Pinpoint the cell where the given text exists, returning its (x, y) midpoint coordinate. 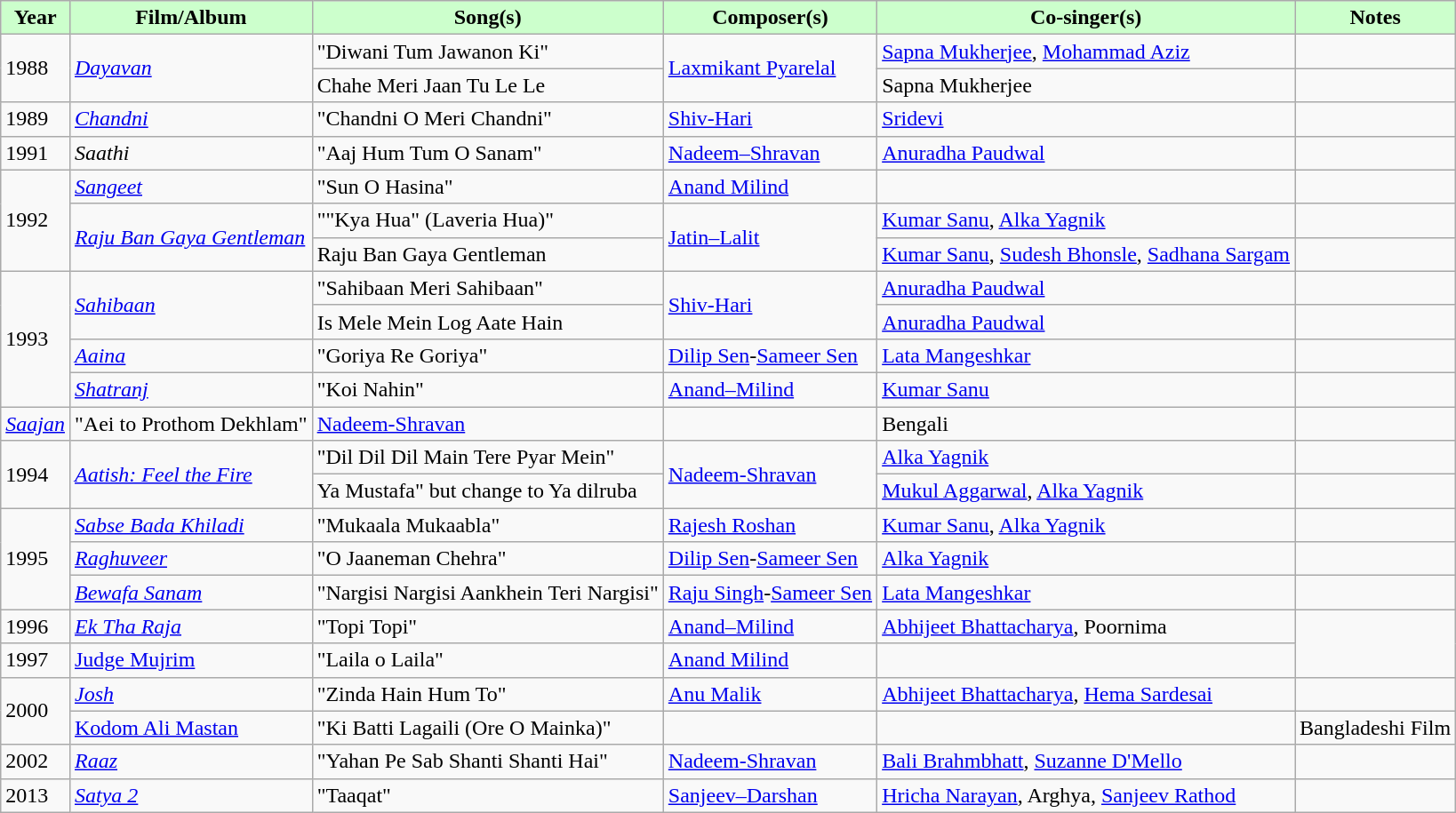
"Mukaala Mukaabla" (487, 525)
1988 (36, 68)
"Koi Nahin" (487, 389)
1995 (36, 559)
1991 (36, 153)
Saathi (190, 153)
"Sahibaan Meri Sahibaan" (487, 288)
Satya 2 (190, 795)
"Dil Dil Dil Main Tere Pyar Mein" (487, 458)
1992 (36, 220)
"O Jaaneman Chehra" (487, 559)
Hricha Narayan, Arghya, Sanjeev Rathod (1086, 795)
1997 (36, 660)
Abhijeet Bhattacharya, Poornima (1086, 626)
2013 (36, 795)
""Kya Hua" (Laveria Hua)" (487, 220)
Sahibaan (190, 305)
Sapna Mukherjee (1086, 85)
Notes (1376, 18)
Year (36, 18)
1994 (36, 474)
"Topi Topi" (487, 626)
Abhijeet Bhattacharya, Hema Sardesai (1086, 694)
Nadeem–Shravan (770, 153)
"Aei to Prothom Dekhlam" (190, 424)
"Aaj Hum Tum O Sanam" (487, 153)
"Ki Batti Lagaili (Ore O Mainka)" (487, 728)
Chandni (190, 119)
Raghuveer (190, 559)
Co-singer(s) (1086, 18)
1993 (36, 339)
Mukul Aggarwal, Alka Yagnik (1086, 491)
"Nargisi Nargisi Aankhein Teri Nargisi" (487, 593)
Ya Mustafa" but change to Ya dilruba (487, 491)
1996 (36, 626)
Bewafa Sanam (190, 593)
Kumar Sanu, Sudesh Bhonsle, Sadhana Sargam (1086, 254)
"Goriya Re Goriya" (487, 355)
2002 (36, 761)
Song(s) (487, 18)
Rajesh Roshan (770, 525)
Anu Malik (770, 694)
Sabse Bada Khiladi (190, 525)
Composer(s) (770, 18)
Bali Brahmbhatt, Suzanne D'Mello (1086, 761)
Bengali (1086, 424)
"Yahan Pe Sab Shanti Shanti Hai" (487, 761)
Shatranj (190, 389)
Judge Mujrim (190, 660)
Sapna Mukherjee, Mohammad Aziz (1086, 52)
Dayavan (190, 68)
Sanjeev–Darshan (770, 795)
Film/Album (190, 18)
Sangeet (190, 187)
Chahe Meri Jaan Tu Le Le (487, 85)
Kumar Sanu (1086, 389)
Saajan (36, 424)
Bangladeshi Film (1376, 728)
1989 (36, 119)
"Sun O Hasina" (487, 187)
"Taaqat" (487, 795)
Aatish: Feel the Fire (190, 474)
"Chandni O Meri Chandni" (487, 119)
Kodom Ali Mastan (190, 728)
Laxmikant Pyarelal (770, 68)
Ek Tha Raja (190, 626)
2000 (36, 711)
Sridevi (1086, 119)
"Zinda Hain Hum To" (487, 694)
Is Mele Mein Log Aate Hain (487, 322)
Jatin–Lalit (770, 237)
Raaz (190, 761)
Raju Singh-Sameer Sen (770, 593)
Aaina (190, 355)
"Laila o Laila" (487, 660)
"Diwani Tum Jawanon Ki" (487, 52)
Josh (190, 694)
